Scan for the cell matching the given text and deliver its (X, Y) coordinate at center. 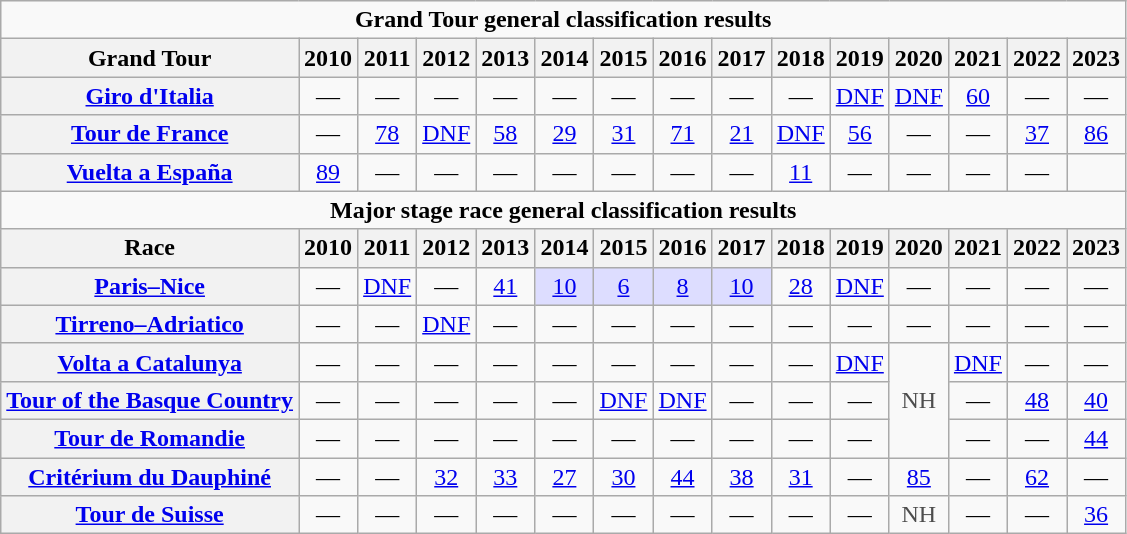
32 (446, 477)
30 (624, 477)
8 (682, 286)
27 (564, 477)
Grand Tour general classification results (564, 20)
38 (742, 477)
Critérium du Dauphiné (150, 477)
60 (978, 96)
Paris–Nice (150, 286)
29 (564, 134)
86 (1096, 134)
71 (682, 134)
40 (1096, 400)
Race (150, 248)
37 (1036, 134)
Vuelta a España (150, 172)
Giro d'Italia (150, 96)
21 (742, 134)
Tirreno–Adriatico (150, 324)
89 (328, 172)
Major stage race general classification results (564, 210)
41 (506, 286)
62 (1036, 477)
33 (506, 477)
11 (800, 172)
Tour of the Basque Country (150, 400)
28 (800, 286)
Volta a Catalunya (150, 362)
6 (624, 286)
58 (506, 134)
36 (1096, 515)
85 (918, 477)
78 (388, 134)
56 (860, 134)
48 (1036, 400)
Tour de Romandie (150, 438)
Tour de France (150, 134)
Tour de Suisse (150, 515)
Grand Tour (150, 58)
